Detect which cell encompasses the target text, then output its (X, Y) center coordinate. 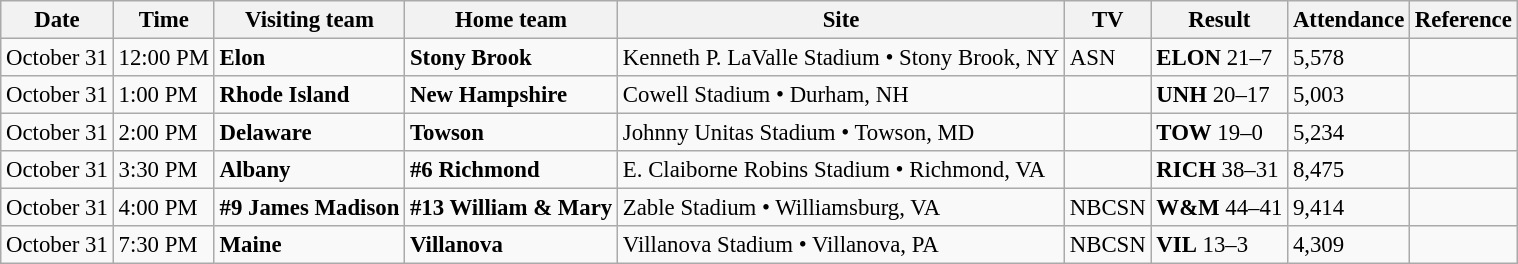
TV (1108, 20)
5,578 (1349, 58)
3:30 PM (164, 170)
Visiting team (309, 20)
Cowell Stadium • Durham, NH (842, 95)
New Hampshire (512, 95)
7:30 PM (164, 245)
Stony Brook (512, 58)
1:00 PM (164, 95)
Delaware (309, 133)
4,309 (1349, 245)
Johnny Unitas Stadium • Towson, MD (842, 133)
Villanova (512, 245)
4:00 PM (164, 208)
ASN (1108, 58)
E. Claiborne Robins Stadium • Richmond, VA (842, 170)
Albany (309, 170)
ELON 21–7 (1220, 58)
Attendance (1349, 20)
9,414 (1349, 208)
Towson (512, 133)
RICH 38–31 (1220, 170)
TOW 19–0 (1220, 133)
UNH 20–17 (1220, 95)
12:00 PM (164, 58)
8,475 (1349, 170)
2:00 PM (164, 133)
Zable Stadium • Williamsburg, VA (842, 208)
5,234 (1349, 133)
Home team (512, 20)
Villanova Stadium • Villanova, PA (842, 245)
W&M 44–41 (1220, 208)
Date (57, 20)
VIL 13–3 (1220, 245)
5,003 (1349, 95)
Elon (309, 58)
#6 Richmond (512, 170)
Time (164, 20)
Kenneth P. LaValle Stadium • Stony Brook, NY (842, 58)
#9 James Madison (309, 208)
Result (1220, 20)
Rhode Island (309, 95)
#13 William & Mary (512, 208)
Reference (1464, 20)
Maine (309, 245)
Site (842, 20)
